From the cell containing the given text, extract its center point as (X, Y) coordinate. 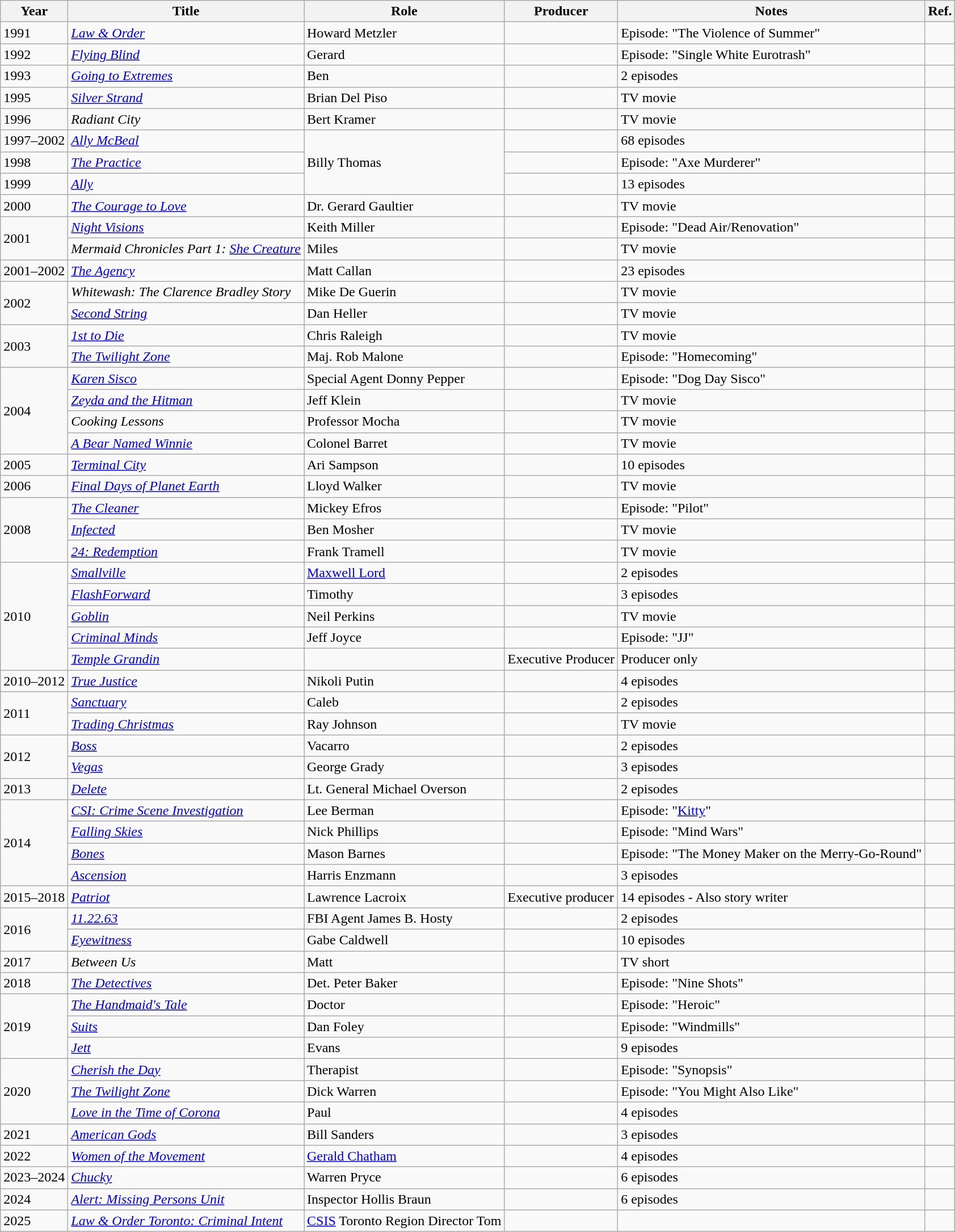
Gerard (404, 54)
American Gods (186, 1134)
CSIS Toronto Region Director Tom (404, 1221)
Delete (186, 789)
Doctor (404, 1005)
Year (34, 11)
CSI: Crime Scene Investigation (186, 810)
2001 (34, 238)
Alert: Missing Persons Unit (186, 1199)
Mermaid Chronicles Part 1: She Creature (186, 249)
Lloyd Walker (404, 486)
Smallville (186, 573)
Episode: "Mind Wars" (772, 832)
2004 (34, 411)
Maxwell Lord (404, 573)
Chris Raleigh (404, 335)
Chucky (186, 1178)
Professor Mocha (404, 422)
The Detectives (186, 983)
Episode: "Pilot" (772, 508)
Producer only (772, 659)
2018 (34, 983)
Gerald Chatham (404, 1156)
24: Redemption (186, 551)
Eyewitness (186, 940)
Episode: "Axe Murderer" (772, 162)
Episode: "The Money Maker on the Merry-Go-Round" (772, 853)
FlashForward (186, 594)
Silver Strand (186, 98)
Final Days of Planet Earth (186, 486)
2021 (34, 1134)
14 episodes - Also story writer (772, 897)
Mike De Guerin (404, 292)
Therapist (404, 1070)
2016 (34, 929)
Paul (404, 1113)
2006 (34, 486)
The Handmaid's Tale (186, 1005)
Notes (772, 11)
23 episodes (772, 271)
2023–2024 (34, 1178)
2001–2002 (34, 271)
Ray Johnson (404, 724)
Falling Skies (186, 832)
Ally (186, 184)
2025 (34, 1221)
Brian Del Piso (404, 98)
Criminal Minds (186, 638)
1998 (34, 162)
Going to Extremes (186, 76)
1999 (34, 184)
Dick Warren (404, 1091)
2020 (34, 1091)
Dr. Gerard Gaultier (404, 205)
Ref. (940, 11)
Role (404, 11)
2008 (34, 529)
Trading Christmas (186, 724)
Title (186, 11)
2013 (34, 789)
Miles (404, 249)
Second String (186, 314)
Executive Producer (561, 659)
Bill Sanders (404, 1134)
Billy Thomas (404, 162)
13 episodes (772, 184)
9 episodes (772, 1048)
Vacarro (404, 746)
Lt. General Michael Overson (404, 789)
Inspector Hollis Braun (404, 1199)
1991 (34, 33)
1995 (34, 98)
A Bear Named Winnie (186, 443)
Caleb (404, 703)
2024 (34, 1199)
Matt Callan (404, 271)
Episode: "The Violence of Summer" (772, 33)
Harris Enzmann (404, 875)
Gabe Caldwell (404, 940)
Producer (561, 11)
2022 (34, 1156)
Boss (186, 746)
Neil Perkins (404, 616)
Patriot (186, 897)
Colonel Barret (404, 443)
2011 (34, 713)
TV short (772, 962)
2019 (34, 1027)
Episode: "Nine Shots" (772, 983)
Jeff Joyce (404, 638)
Episode: "JJ" (772, 638)
2015–2018 (34, 897)
FBI Agent James B. Hosty (404, 918)
Episode: "Windmills" (772, 1027)
Matt (404, 962)
Episode: "Kitty" (772, 810)
2003 (34, 346)
2017 (34, 962)
1993 (34, 76)
Episode: "Heroic" (772, 1005)
Frank Tramell (404, 551)
Terminal City (186, 465)
Love in the Time of Corona (186, 1113)
The Cleaner (186, 508)
2002 (34, 303)
2010–2012 (34, 681)
1997–2002 (34, 141)
Jeff Klein (404, 400)
Warren Pryce (404, 1178)
Law & Order Toronto: Criminal Intent (186, 1221)
Nikoli Putin (404, 681)
Radiant City (186, 119)
Timothy (404, 594)
2014 (34, 843)
Ben Mosher (404, 529)
Keith Miller (404, 227)
George Grady (404, 767)
Law & Order (186, 33)
The Agency (186, 271)
Night Visions (186, 227)
2012 (34, 756)
Evans (404, 1048)
Goblin (186, 616)
Suits (186, 1027)
Between Us (186, 962)
True Justice (186, 681)
Episode: "Dead Air/Renovation" (772, 227)
Det. Peter Baker (404, 983)
2000 (34, 205)
Episode: "Synopsis" (772, 1070)
Zeyda and the Hitman (186, 400)
Ari Sampson (404, 465)
The Courage to Love (186, 205)
Mickey Efros (404, 508)
Sanctuary (186, 703)
Special Agent Donny Pepper (404, 379)
1st to Die (186, 335)
Ally McBeal (186, 141)
Vegas (186, 767)
Ben (404, 76)
Women of the Movement (186, 1156)
1996 (34, 119)
1992 (34, 54)
Dan Foley (404, 1027)
Infected (186, 529)
Cooking Lessons (186, 422)
Howard Metzler (404, 33)
Episode: "Dog Day Sisco" (772, 379)
Whitewash: The Clarence Bradley Story (186, 292)
Episode: "You Might Also Like" (772, 1091)
Episode: "Single White Eurotrash" (772, 54)
Karen Sisco (186, 379)
Lee Berman (404, 810)
Flying Blind (186, 54)
Lawrence Lacroix (404, 897)
Dan Heller (404, 314)
Bones (186, 853)
Bert Kramer (404, 119)
Maj. Rob Malone (404, 357)
2005 (34, 465)
Jett (186, 1048)
68 episodes (772, 141)
Mason Barnes (404, 853)
Episode: "Homecoming" (772, 357)
Executive producer (561, 897)
The Practice (186, 162)
11.22.63 (186, 918)
Ascension (186, 875)
2010 (34, 616)
Temple Grandin (186, 659)
Nick Phillips (404, 832)
Cherish the Day (186, 1070)
